Detect which cell encompasses the target text, then output its (x, y) center coordinate. 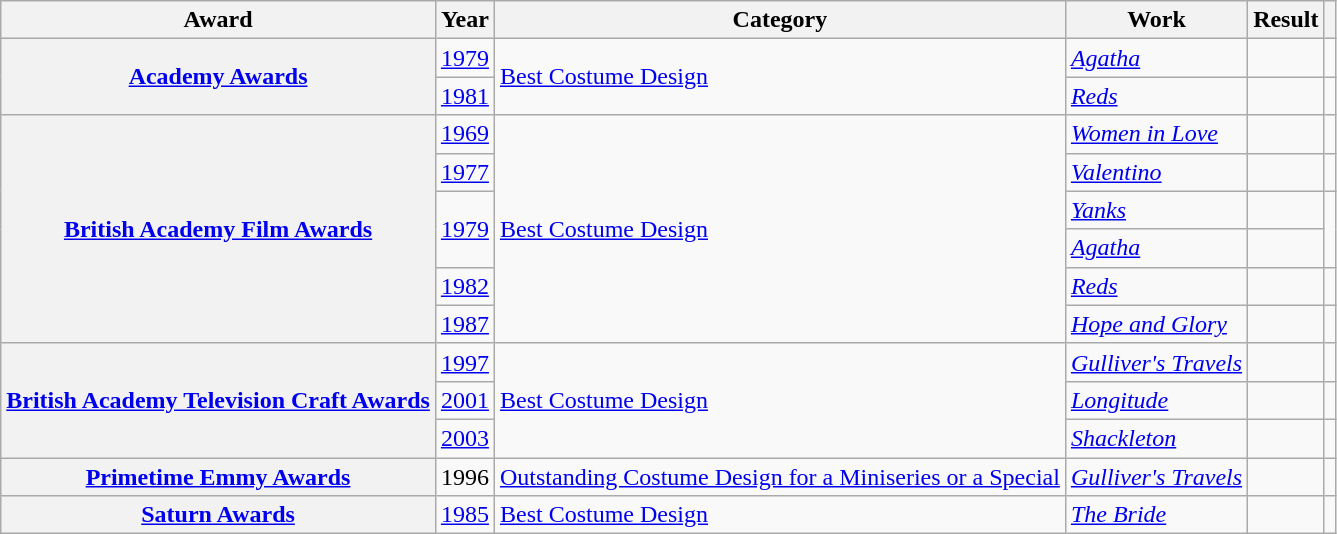
Saturn Awards (218, 515)
Women in Love (1156, 134)
2003 (464, 438)
Work (1156, 20)
1997 (464, 362)
Longitude (1156, 400)
Primetime Emmy Awards (218, 477)
1987 (464, 324)
Yanks (1156, 210)
Category (780, 20)
Outstanding Costume Design for a Miniseries or a Special (780, 477)
The Bride (1156, 515)
British Academy Film Awards (218, 229)
1969 (464, 134)
1996 (464, 477)
1977 (464, 172)
1982 (464, 286)
1985 (464, 515)
Shackleton (1156, 438)
1981 (464, 96)
Valentino (1156, 172)
Academy Awards (218, 77)
2001 (464, 400)
Result (1286, 20)
Year (464, 20)
Award (218, 20)
Hope and Glory (1156, 324)
British Academy Television Craft Awards (218, 400)
